Output the [X, Y] coordinate of the center of the cell containing the given text.  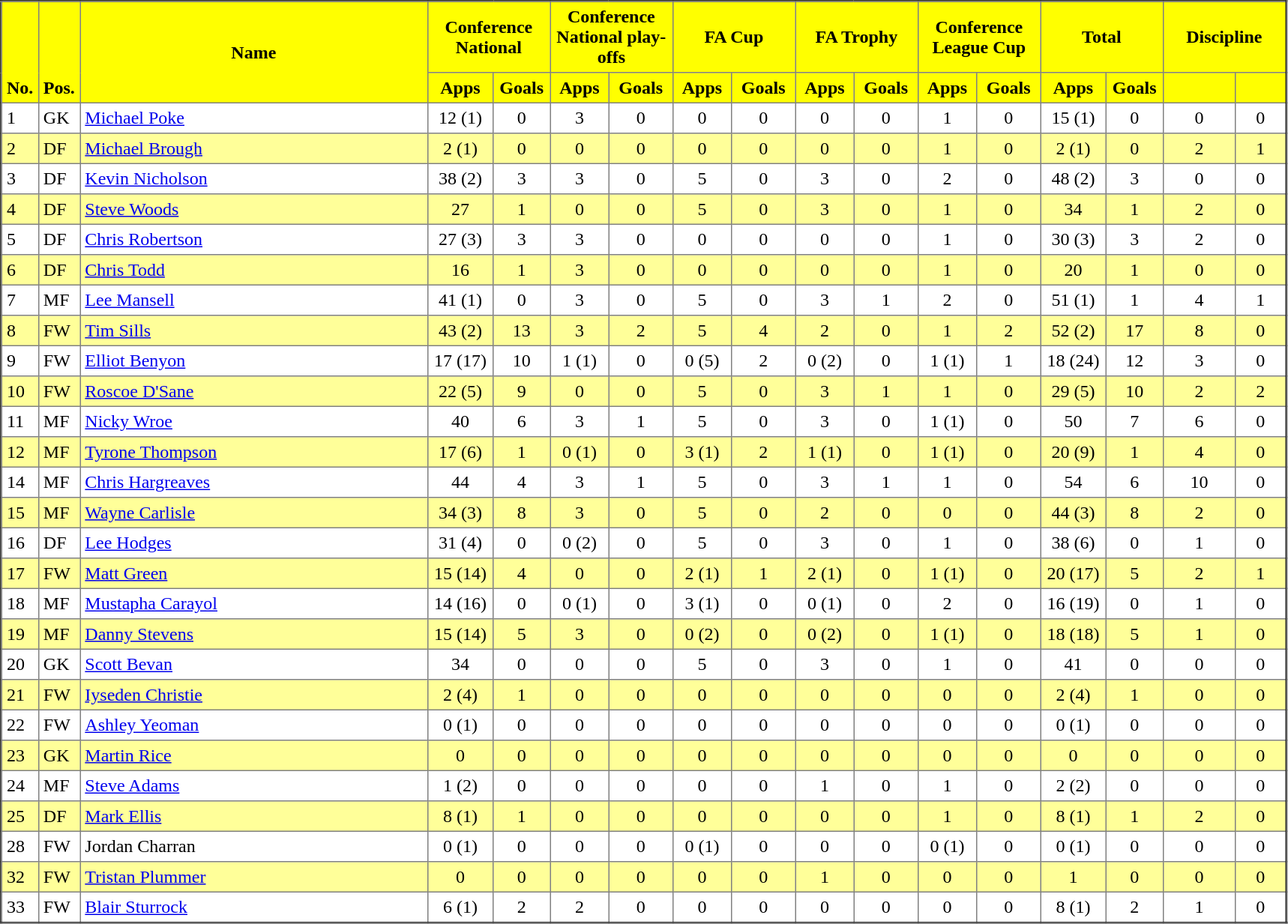
Michael Poke [254, 118]
Chris Hargreaves [254, 482]
18 (24) [1074, 360]
41 (1) [460, 300]
Elliot Benyon [254, 360]
Matt Green [254, 573]
Name [254, 52]
Blair Sturrock [254, 907]
33 [20, 907]
11 [20, 421]
14 [20, 482]
54 [1074, 482]
21 [20, 695]
48 (2) [1074, 178]
25 [20, 816]
41 [1074, 664]
34 (3) [460, 513]
Steve Woods [254, 209]
18 (18) [1074, 634]
44 (3) [1074, 513]
27 [460, 209]
Lee Hodges [254, 543]
19 [20, 634]
14 (16) [460, 603]
Roscoe D'Sane [254, 391]
17 (6) [460, 452]
22 [20, 725]
51 (1) [1074, 300]
16 (19) [1074, 603]
38 (6) [1074, 543]
Scott Bevan [254, 664]
Discipline [1224, 37]
28 [20, 846]
Total [1102, 37]
0 (5) [702, 360]
23 [20, 755]
Iyseden Christie [254, 695]
Michael Brough [254, 148]
15 [20, 513]
18 [20, 603]
17 (17) [460, 360]
24 [20, 785]
Danny Stevens [254, 634]
Conference National play-offs [612, 37]
Chris Robertson [254, 239]
6 (1) [460, 907]
50 [1074, 421]
Steve Adams [254, 785]
Conference National [489, 37]
44 [460, 482]
20 (9) [1074, 452]
Mustapha Carayol [254, 603]
30 (3) [1074, 239]
Kevin Nicholson [254, 178]
29 (5) [1074, 391]
20 (17) [1074, 573]
Tim Sills [254, 330]
22 (5) [460, 391]
31 (4) [460, 543]
52 (2) [1074, 330]
Nicky Wroe [254, 421]
Jordan Charran [254, 846]
15 (1) [1074, 118]
2 (2) [1074, 785]
Martin Rice [254, 755]
Ashley Yeoman [254, 725]
13 [522, 330]
32 [20, 877]
Pos. [59, 52]
FA Cup [734, 37]
No. [20, 52]
Tristan Plummer [254, 877]
43 (2) [460, 330]
12 (1) [460, 118]
27 (3) [460, 239]
Wayne Carlisle [254, 513]
1 (2) [460, 785]
Chris Todd [254, 270]
Conference League Cup [979, 37]
38 (2) [460, 178]
Lee Mansell [254, 300]
Tyrone Thompson [254, 452]
FA Trophy [857, 37]
Mark Ellis [254, 816]
40 [460, 421]
